Output the [X, Y] coordinate of the center of the cell containing the given text.  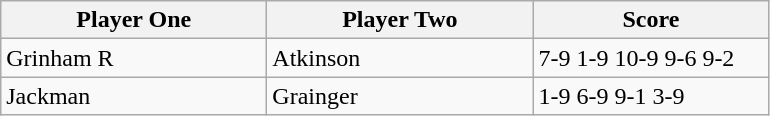
1-9 6-9 9-1 3-9 [651, 96]
Jackman [134, 96]
Score [651, 20]
Grinham R [134, 58]
Player Two [400, 20]
Player One [134, 20]
7-9 1-9 10-9 9-6 9-2 [651, 58]
Atkinson [400, 58]
Grainger [400, 96]
